Search for the cell housing the specified text and yield its [x, y] center coordinate. 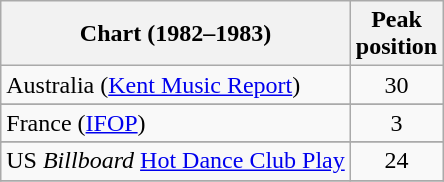
30 [396, 85]
Peakposition [396, 34]
France (IFOP) [176, 123]
US Billboard Hot Dance Club Play [176, 161]
3 [396, 123]
Chart (1982–1983) [176, 34]
24 [396, 161]
Australia (Kent Music Report) [176, 85]
